Return the [X, Y] coordinate for the center point of the cell that contains the specified text.  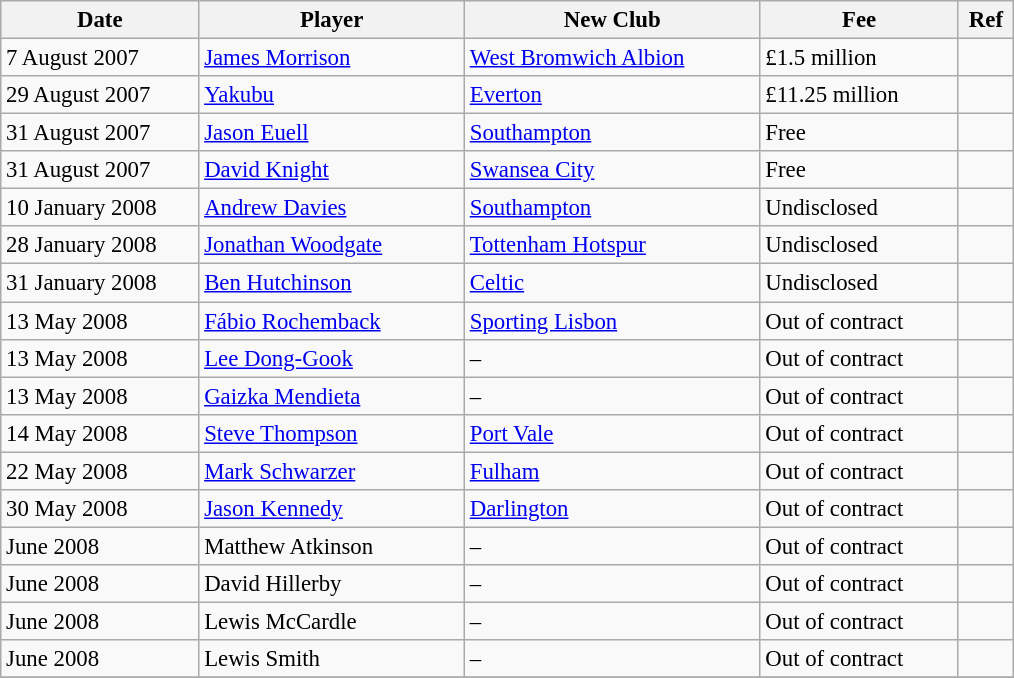
Celtic [612, 283]
James Morrison [332, 58]
Jason Euell [332, 133]
22 May 2008 [100, 471]
£11.25 million [859, 95]
30 May 2008 [100, 509]
10 January 2008 [100, 208]
Sporting Lisbon [612, 321]
Steve Thompson [332, 433]
Matthew Atkinson [332, 546]
David Hillerby [332, 584]
Lewis Smith [332, 659]
New Club [612, 20]
14 May 2008 [100, 433]
Gaizka Mendieta [332, 396]
7 August 2007 [100, 58]
28 January 2008 [100, 245]
£1.5 million [859, 58]
West Bromwich Albion [612, 58]
Jason Kennedy [332, 509]
Port Vale [612, 433]
Tottenham Hotspur [612, 245]
Yakubu [332, 95]
Fábio Rochemback [332, 321]
Player [332, 20]
Ben Hutchinson [332, 283]
Andrew Davies [332, 208]
Ref [986, 20]
Jonathan Woodgate [332, 245]
Date [100, 20]
David Knight [332, 170]
Lewis McCardle [332, 621]
Everton [612, 95]
29 August 2007 [100, 95]
Swansea City [612, 170]
Mark Schwarzer [332, 471]
Fee [859, 20]
Darlington [612, 509]
Lee Dong-Gook [332, 358]
Fulham [612, 471]
31 January 2008 [100, 283]
